Determine the [x, y] coordinate at the center of the cell enclosing the given text.  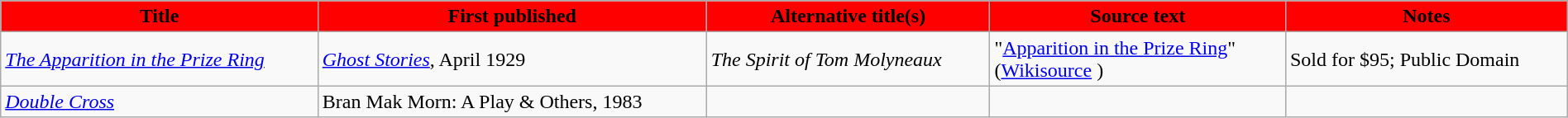
Notes [1426, 17]
Source text [1138, 17]
The Apparition in the Prize Ring [160, 59]
The Spirit of Tom Molyneaux [849, 59]
Bran Mak Morn: A Play & Others, 1983 [512, 101]
Double Cross [160, 101]
"Apparition in the Prize Ring" (Wikisource ) [1138, 59]
First published [512, 17]
Alternative title(s) [849, 17]
Ghost Stories, April 1929 [512, 59]
Title [160, 17]
Sold for $95; Public Domain [1426, 59]
